Extract the [x, y] coordinate from the center of the cell holding the provided text.  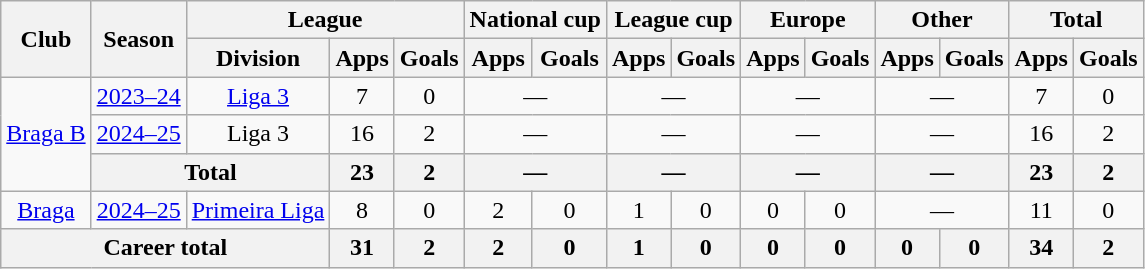
8 [362, 210]
31 [362, 248]
34 [1041, 248]
League [325, 20]
Braga B [46, 134]
Primeira Liga [258, 210]
Division [258, 58]
Braga [46, 210]
Other [942, 20]
National cup [535, 20]
11 [1041, 210]
Europe [808, 20]
Career total [166, 248]
Club [46, 39]
League cup [673, 20]
Season [138, 39]
2023–24 [138, 96]
